Return the (x, y) coordinate for the center point of the cell that contains the specified text.  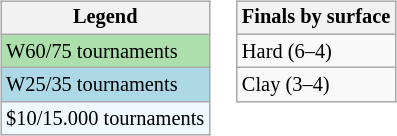
Hard (6–4) (316, 51)
W25/35 tournaments (105, 85)
Clay (3–4) (316, 85)
Legend (105, 18)
W60/75 tournaments (105, 51)
$10/15.000 tournaments (105, 119)
Finals by surface (316, 18)
